Output the [x, y] coordinate of the center of the cell containing the given text.  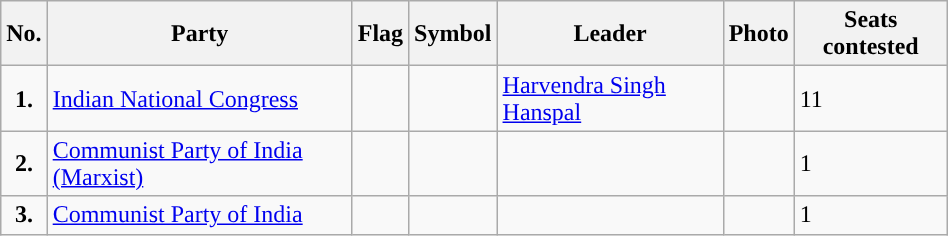
Leader [610, 34]
2. [24, 164]
Communist Party of India (Marxist) [200, 164]
Indian National Congress [200, 98]
Photo [758, 34]
Symbol [453, 34]
Harvendra Singh Hanspal [610, 98]
1. [24, 98]
Party [200, 34]
Flag [380, 34]
Communist Party of India [200, 215]
3. [24, 215]
Seats contested [870, 34]
No. [24, 34]
11 [870, 98]
